Provide the [x, y] coordinate of the cell's center where the given text is located.  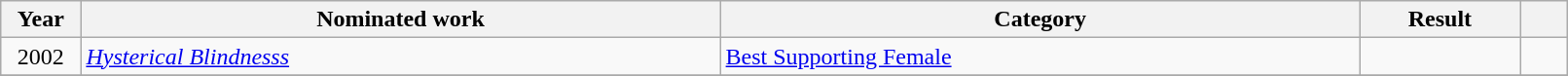
Year [41, 19]
Hysterical Blindnesss [401, 57]
Best Supporting Female [1039, 57]
2002 [41, 57]
Result [1440, 19]
Category [1039, 19]
Nominated work [401, 19]
